Identify which cell holds the provided text, then report its [x, y] central coordinate. 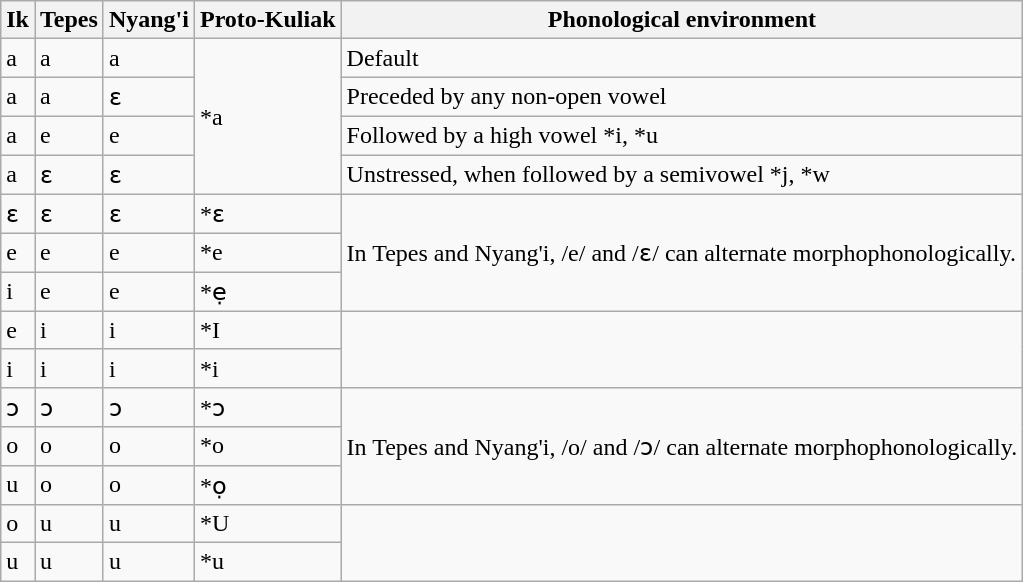
Followed by a high vowel *i, *u [682, 135]
*ɔ [268, 407]
*ẹ [268, 292]
Default [682, 58]
Unstressed, when followed by a semivowel *j, *w [682, 174]
In Tepes and Nyang'i, /e/ and /ɛ/ can alternate morphophonologically. [682, 252]
*u [268, 562]
Preceded by any non-open vowel [682, 97]
Tepes [68, 20]
Nyang'i [148, 20]
*I [268, 330]
*a [268, 116]
*e [268, 253]
*U [268, 524]
Proto-Kuliak [268, 20]
*ọ [268, 485]
*o [268, 446]
Phonological environment [682, 20]
Ik [18, 20]
*ɛ [268, 214]
In Tepes and Nyang'i, /o/ and /ɔ/ can alternate morphophonologically. [682, 446]
*i [268, 368]
